Scan for the cell matching the given text and deliver its (x, y) coordinate at center. 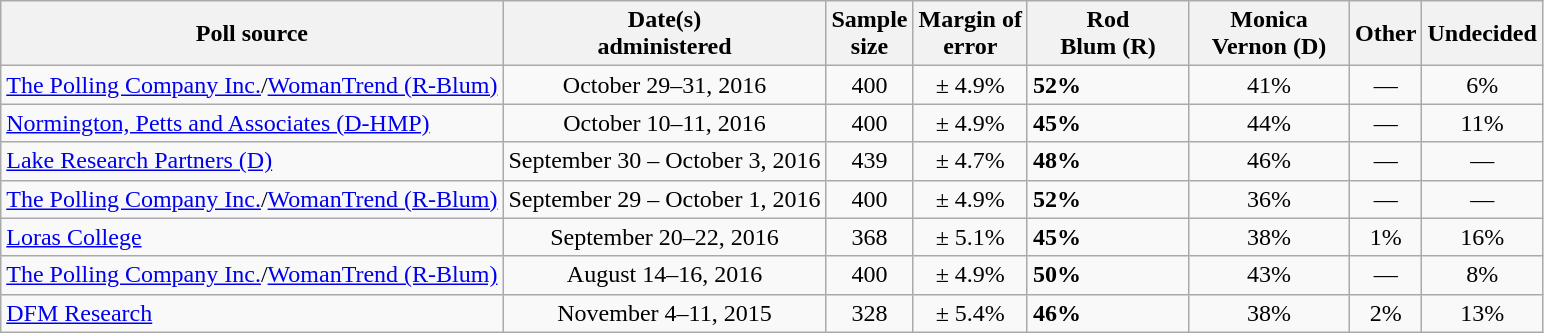
2% (1386, 313)
± 4.7% (970, 161)
439 (870, 161)
September 29 – October 1, 2016 (664, 199)
Lake Research Partners (D) (252, 161)
6% (1482, 85)
368 (870, 237)
DFM Research (252, 313)
± 5.1% (970, 237)
8% (1482, 275)
September 30 – October 3, 2016 (664, 161)
August 14–16, 2016 (664, 275)
11% (1482, 123)
43% (1268, 275)
Other (1386, 34)
October 10–11, 2016 (664, 123)
MonicaVernon (D) (1268, 34)
41% (1268, 85)
Undecided (1482, 34)
36% (1268, 199)
1% (1386, 237)
328 (870, 313)
16% (1482, 237)
RodBlum (R) (1108, 34)
October 29–31, 2016 (664, 85)
Date(s)administered (664, 34)
13% (1482, 313)
48% (1108, 161)
Samplesize (870, 34)
Normington, Petts and Associates (D-HMP) (252, 123)
± 5.4% (970, 313)
50% (1108, 275)
Poll source (252, 34)
44% (1268, 123)
November 4–11, 2015 (664, 313)
Margin oferror (970, 34)
September 20–22, 2016 (664, 237)
Loras College (252, 237)
